Find where the given text appears and provide that cell's center as (X, Y) coordinate. 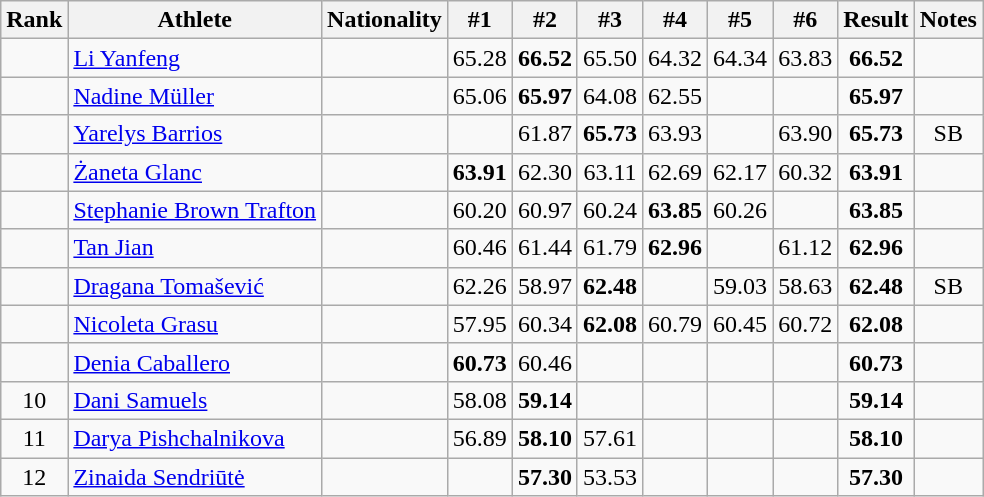
Darya Pishchalnikova (195, 438)
53.53 (610, 477)
Nationality (385, 20)
60.32 (806, 172)
57.95 (480, 324)
62.30 (544, 172)
Stephanie Brown Trafton (195, 210)
61.44 (544, 248)
63.93 (676, 134)
58.63 (806, 286)
Żaneta Glanc (195, 172)
Dani Samuels (195, 400)
Rank (34, 20)
#4 (676, 20)
Nadine Müller (195, 96)
60.24 (610, 210)
Yarelys Barrios (195, 134)
65.50 (610, 58)
62.69 (676, 172)
61.12 (806, 248)
11 (34, 438)
#3 (610, 20)
Denia Caballero (195, 362)
63.11 (610, 172)
Athlete (195, 20)
62.17 (740, 172)
60.72 (806, 324)
Li Yanfeng (195, 58)
Zinaida Sendriūtė (195, 477)
60.20 (480, 210)
Nicoleta Grasu (195, 324)
61.87 (544, 134)
60.26 (740, 210)
#6 (806, 20)
60.97 (544, 210)
65.06 (480, 96)
60.79 (676, 324)
64.08 (610, 96)
60.34 (544, 324)
60.45 (740, 324)
59.03 (740, 286)
57.61 (610, 438)
63.90 (806, 134)
Dragana Tomašević (195, 286)
65.28 (480, 58)
56.89 (480, 438)
#2 (544, 20)
63.83 (806, 58)
#5 (740, 20)
64.34 (740, 58)
Result (876, 20)
Tan Jian (195, 248)
Notes (948, 20)
12 (34, 477)
58.08 (480, 400)
62.55 (676, 96)
#1 (480, 20)
61.79 (610, 248)
10 (34, 400)
58.97 (544, 286)
64.32 (676, 58)
62.26 (480, 286)
